Locate the cell with the specified text and output its [x, y] center coordinate. 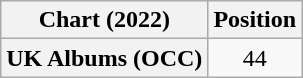
Chart (2022) [104, 20]
Position [255, 20]
44 [255, 58]
UK Albums (OCC) [104, 58]
